Find where the given text appears and provide that cell's center as [x, y] coordinate. 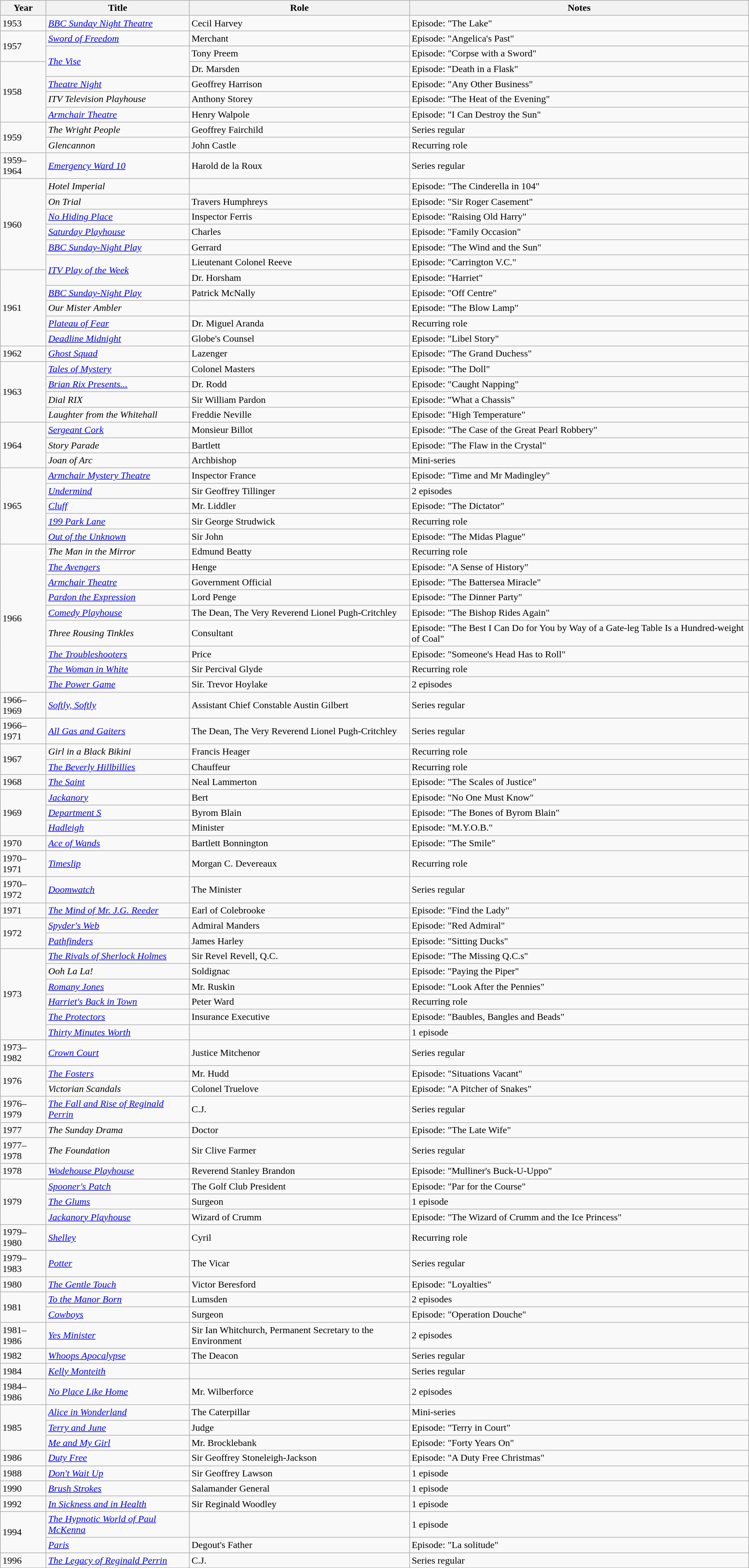
The Vicar [299, 1264]
Mr. Brocklebank [299, 1443]
The Fosters [118, 1073]
The Deacon [299, 1356]
1996 [23, 1560]
Kelly Monteith [118, 1371]
1994 [23, 1532]
Doctor [299, 1130]
1973 [23, 994]
Episode: "The Missing Q.C.s" [579, 956]
The Gentle Touch [118, 1284]
Episode: "Terry in Court" [579, 1428]
Episode: "The Bishop Rides Again" [579, 613]
The Saint [118, 782]
Assistant Chief Constable Austin Gilbert [299, 705]
Emergency Ward 10 [118, 166]
ITV Television Playhouse [118, 99]
Sir Clive Farmer [299, 1151]
1986 [23, 1458]
Episode: "Angelica's Past" [579, 38]
Timeslip [118, 863]
Salamander General [299, 1488]
Armchair Mystery Theatre [118, 476]
Neal Lammerton [299, 782]
Henry Walpole [299, 114]
Girl in a Black Bikini [118, 752]
Dr. Marsden [299, 69]
1970 [23, 843]
1959 [23, 137]
1970–1971 [23, 863]
Earl of Colebrooke [299, 910]
Episode: "M.Y.O.B." [579, 828]
Episode: "A Pitcher of Snakes" [579, 1089]
Sir Geoffrey Stoneleigh-Jackson [299, 1458]
The Foundation [118, 1151]
Charles [299, 232]
Yes Minister [118, 1336]
Soldignac [299, 971]
Episode: "Operation Douche" [579, 1315]
Doomwatch [118, 890]
Sir John [299, 537]
1962 [23, 354]
Episode: "Off Centre" [579, 293]
1981 [23, 1307]
Episode: "Mulliner's Buck-U-Uppo" [579, 1171]
Don't Wait Up [118, 1473]
1977 [23, 1130]
Episode: "Harriet" [579, 278]
1966–1969 [23, 705]
Brush Strokes [118, 1488]
The Wright People [118, 130]
Episode: "The Cinderella in 104" [579, 186]
Cowboys [118, 1315]
Bartlett [299, 445]
Alice in Wonderland [118, 1412]
Ghost Squad [118, 354]
Terry and June [118, 1428]
Pardon the Expression [118, 597]
Romany Jones [118, 986]
Episode: "Sitting Ducks" [579, 941]
Spyder's Web [118, 925]
Byrom Blain [299, 813]
1981–1986 [23, 1336]
Inspector Ferris [299, 217]
Geoffrey Harrison [299, 84]
Title [118, 8]
The Protectors [118, 1017]
The Sunday Drama [118, 1130]
Me and My Girl [118, 1443]
Sword of Freedom [118, 38]
Episode: "Caught Napping" [579, 384]
Minister [299, 828]
1984–1986 [23, 1392]
Potter [118, 1264]
The Man in the Mirror [118, 552]
Brian Rix Presents... [118, 384]
Episode: "The Heat of the Evening" [579, 99]
Peter Ward [299, 1002]
Sir. Trevor Hoylake [299, 684]
Morgan C. Devereaux [299, 863]
1978 [23, 1171]
Sir Percival Glyde [299, 669]
Dial RIX [118, 399]
The Beverly Hillbillies [118, 767]
Chauffeur [299, 767]
Episode: "The Lake" [579, 23]
Degout's Father [299, 1545]
Episode: "The Midas Plague" [579, 537]
The Troubleshooters [118, 654]
Victor Beresford [299, 1284]
Episode: "The Flaw in the Crystal" [579, 445]
Episode: "The Scales of Justice" [579, 782]
Travers Humphreys [299, 201]
The Fall and Rise of Reginald Perrin [118, 1109]
Whoops Apocalypse [118, 1356]
Episode: "The Wind and the Sun" [579, 247]
Deadline Midnight [118, 338]
Sir Ian Whitchurch, Permanent Secretary to the Environment [299, 1336]
Lazenger [299, 354]
Comedy Playhouse [118, 613]
Government Official [299, 582]
Sir Geoffrey Lawson [299, 1473]
Freddie Neville [299, 415]
Episode: "The Battersea Miracle" [579, 582]
Wodehouse Playhouse [118, 1171]
1971 [23, 910]
Mr. Ruskin [299, 986]
Justice Mitchenor [299, 1053]
The Glums [118, 1202]
James Harley [299, 941]
The Legacy of Reginald Perrin [118, 1560]
Ooh La La! [118, 971]
199 Park Lane [118, 521]
Sir Reginald Woodley [299, 1504]
Episode: "No One Must Know" [579, 797]
1957 [23, 46]
Tales of Mystery [118, 369]
Episode: "Loyalties" [579, 1284]
Bartlett Bonnington [299, 843]
1979–1983 [23, 1264]
Colonel Masters [299, 369]
Episode: "The Bones of Byrom Blain" [579, 813]
1961 [23, 308]
No Hiding Place [118, 217]
Episode: "The Best I Can Do for You by Way of a Gate-leg Table Is a Hundred-weight of Coal" [579, 633]
Wizard of Crumm [299, 1217]
1960 [23, 224]
Cyril [299, 1237]
1976 [23, 1081]
Undermind [118, 491]
Bert [299, 797]
Three Rousing Tinkles [118, 633]
Archbishop [299, 461]
Our Mister Ambler [118, 308]
Sir George Strudwick [299, 521]
1970–1972 [23, 890]
Episode: "Raising Old Harry" [579, 217]
Episode: "Situations Vacant" [579, 1073]
Globe's Counsel [299, 338]
Episode: "A Sense of History" [579, 567]
Inspector France [299, 476]
Francis Heager [299, 752]
1963 [23, 392]
1980 [23, 1284]
Episode: "The Case of the Great Pearl Robbery" [579, 430]
BBC Sunday Night Theatre [118, 23]
Dr. Miguel Aranda [299, 323]
Episode: "Red Admiral" [579, 925]
Paris [118, 1545]
1966 [23, 618]
Lord Penge [299, 597]
1972 [23, 933]
Episode: "The Late Wife" [579, 1130]
Episode: "Time and Mr Madingley" [579, 476]
Notes [579, 8]
Thirty Minutes Worth [118, 1032]
Episode: "What a Chassis" [579, 399]
Lumsden [299, 1300]
Episode: "Family Occasion" [579, 232]
Episode: "I Can Destroy the Sun" [579, 114]
Cluff [118, 506]
Episode: "The Wizard of Crumm and the Ice Princess" [579, 1217]
Glencannon [118, 145]
The Avengers [118, 567]
Harriet's Back in Town [118, 1002]
Admiral Manders [299, 925]
Patrick McNally [299, 293]
1984 [23, 1371]
Spooner's Patch [118, 1186]
Role [299, 8]
Episode: "Par for the Course" [579, 1186]
Episode: "Paying the Piper" [579, 971]
Episode: "The Blow Lamp" [579, 308]
In Sickness and in Health [118, 1504]
The Mind of Mr. J.G. Reeder [118, 910]
Episode: "Corpse with a Sword" [579, 54]
Episode: "Find the Lady" [579, 910]
1966–1971 [23, 731]
1964 [23, 445]
Mr. Wilberforce [299, 1392]
Episode: "Forty Years On" [579, 1443]
Softly, Softly [118, 705]
Story Parade [118, 445]
Episode: "Someone's Head Has to Roll" [579, 654]
The Caterpillar [299, 1412]
1985 [23, 1428]
No Place Like Home [118, 1392]
Out of the Unknown [118, 537]
Episode: "Baubles, Bangles and Beads" [579, 1017]
Henge [299, 567]
Episode: "Look After the Pennies" [579, 986]
Monsieur Billot [299, 430]
Jackanory [118, 797]
The Rivals of Sherlock Holmes [118, 956]
Anthony Storey [299, 99]
Tony Preem [299, 54]
Sir William Pardon [299, 399]
Victorian Scandals [118, 1089]
Hotel Imperial [118, 186]
The Hypnotic World of Paul McKenna [118, 1524]
Laughter from the Whitehall [118, 415]
The Vise [118, 61]
Merchant [299, 38]
Ace of Wands [118, 843]
The Golf Club President [299, 1186]
Dr. Rodd [299, 384]
1988 [23, 1473]
Episode: "La solitude" [579, 1545]
1979–1980 [23, 1237]
Joan of Arc [118, 461]
Sergeant Cork [118, 430]
To the Manor Born [118, 1300]
Department S [118, 813]
ITV Play of the Week [118, 270]
Episode: "Sir Roger Casement" [579, 201]
Episode: "The Dinner Party" [579, 597]
Geoffrey Fairchild [299, 130]
1976–1979 [23, 1109]
Crown Court [118, 1053]
Sir Revel Revell, Q.C. [299, 956]
Episode: "The Doll" [579, 369]
Consultant [299, 633]
Dr. Horsham [299, 278]
Judge [299, 1428]
1977–1978 [23, 1151]
Cecil Harvey [299, 23]
1959–1964 [23, 166]
1973–1982 [23, 1053]
John Castle [299, 145]
Episode: "Carrington V.C." [579, 262]
The Power Game [118, 684]
Episode: "A Duty Free Christmas" [579, 1458]
Saturday Playhouse [118, 232]
Shelley [118, 1237]
1990 [23, 1488]
Colonel Truelove [299, 1089]
1969 [23, 813]
Episode: "High Temperature" [579, 415]
Episode: "Any Other Business" [579, 84]
Theatre Night [118, 84]
1968 [23, 782]
1953 [23, 23]
Price [299, 654]
1958 [23, 92]
1965 [23, 506]
Gerrard [299, 247]
Jackanory Playhouse [118, 1217]
All Gas and Gaiters [118, 731]
Episode: "The Grand Duchess" [579, 354]
Episode: "Libel Story" [579, 338]
Mr. Liddler [299, 506]
Episode: "The Dictator" [579, 506]
Hadleigh [118, 828]
Episode: "The Smile" [579, 843]
1982 [23, 1356]
Mr. Hudd [299, 1073]
Pathfinders [118, 941]
1992 [23, 1504]
The Woman in White [118, 669]
Episode: "Death in a Flask" [579, 69]
Duty Free [118, 1458]
Year [23, 8]
Harold de la Roux [299, 166]
Lieutenant Colonel Reeve [299, 262]
1979 [23, 1202]
Plateau of Fear [118, 323]
The Minister [299, 890]
On Trial [118, 201]
Sir Geoffrey Tillinger [299, 491]
Reverend Stanley Brandon [299, 1171]
Insurance Executive [299, 1017]
1967 [23, 759]
Edmund Beatty [299, 552]
